Return (x, y) of the center of cell containing provided text 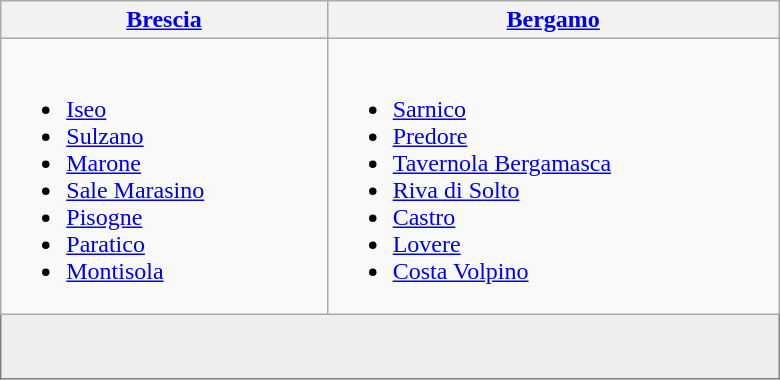
Brescia (164, 20)
SarnicoPredoreTavernola BergamascaRiva di SoltoCastroLovereCosta Volpino (553, 176)
Bergamo (553, 20)
IseoSulzanoMaroneSale MarasinoPisogneParaticoMontisola (164, 176)
